Pinpoint the cell where the given text exists, returning its [X, Y] midpoint coordinate. 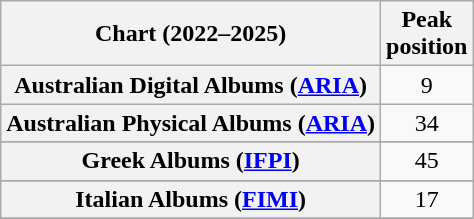
Australian Physical Albums (ARIA) [191, 123]
Italian Albums (FIMI) [191, 199]
Greek Albums (IFPI) [191, 161]
34 [427, 123]
9 [427, 85]
Peakposition [427, 34]
17 [427, 199]
Chart (2022–2025) [191, 34]
45 [427, 161]
Australian Digital Albums (ARIA) [191, 85]
